Locate the cell with the specified text and output its (X, Y) center coordinate. 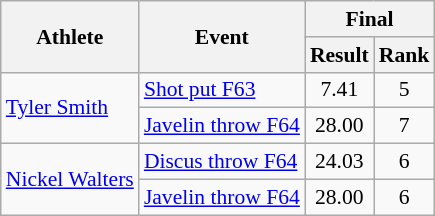
Shot put F63 (222, 90)
Final (370, 19)
Discus throw F64 (222, 162)
Tyler Smith (70, 108)
Event (222, 36)
7 (404, 126)
Athlete (70, 36)
Result (340, 55)
24.03 (340, 162)
7.41 (340, 90)
Nickel Walters (70, 180)
Rank (404, 55)
5 (404, 90)
